Determine the [X, Y] coordinate at the center of the cell enclosing the given text.  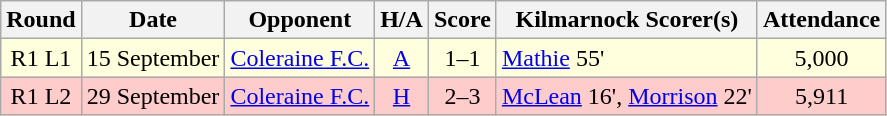
Score [462, 20]
Mathie 55' [626, 58]
15 September [153, 58]
2–3 [462, 96]
R1 L2 [41, 96]
Date [153, 20]
5,000 [821, 58]
R1 L1 [41, 58]
H/A [402, 20]
Kilmarnock Scorer(s) [626, 20]
H [402, 96]
29 September [153, 96]
Attendance [821, 20]
5,911 [821, 96]
1–1 [462, 58]
A [402, 58]
Round [41, 20]
McLean 16', Morrison 22' [626, 96]
Opponent [300, 20]
